Scan for the cell matching the given text and deliver its (X, Y) coordinate at center. 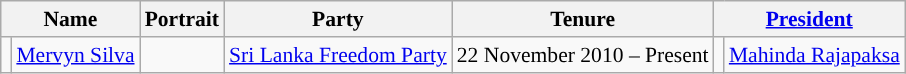
Name (70, 19)
Sri Lanka Freedom Party (338, 55)
Portrait (182, 19)
Mervyn Silva (75, 55)
Party (338, 19)
President (810, 19)
Mahinda Rajapaksa (814, 55)
Tenure (583, 19)
22 November 2010 – Present (583, 55)
